Identify which cell holds the provided text, then report its (x, y) central coordinate. 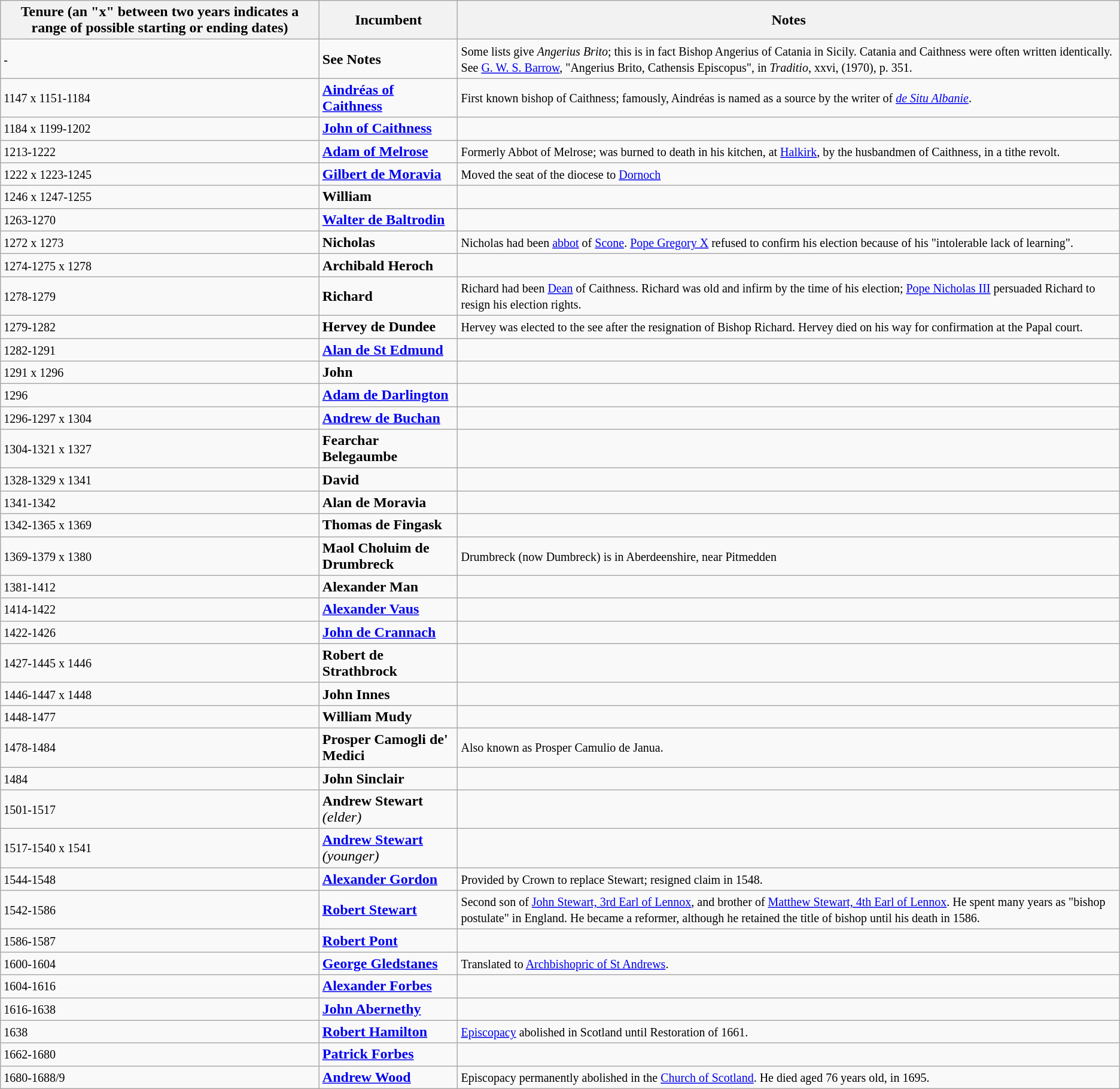
Maol Choluim de Drumbreck (388, 556)
1278-1279 (160, 295)
1296-1297 x 1304 (160, 418)
1422-1426 (160, 632)
1279-1282 (160, 327)
Hervey was elected to the see after the resignation of Bishop Richard. Hervey died on his way for confirmation at the Papal court. (789, 327)
John de Crannach (388, 632)
1272 x 1273 (160, 242)
1341-1342 (160, 502)
1446-1447 x 1448 (160, 694)
1484 (160, 778)
Alan de Moravia (388, 502)
1414-1422 (160, 609)
1304-1321 x 1327 (160, 449)
1501-1517 (160, 810)
Andrew Wood (388, 1077)
Robert de Strathbrock (388, 663)
David (388, 480)
1342-1365 x 1369 (160, 525)
1246 x 1247-1255 (160, 197)
Tenure (an "x" between two years indicates a range of possible starting or ending dates) (160, 20)
John Innes (388, 694)
Prosper Camogli de' Medici (388, 748)
1369-1379 x 1380 (160, 556)
Drumbreck (now Dumbreck) is in Aberdeenshire, near Pitmedden (789, 556)
1147 x 1151-1184 (160, 98)
1478-1484 (160, 748)
Gilbert de Moravia (388, 174)
1184 x 1199-1202 (160, 129)
Patrick Forbes (388, 1054)
1544-1548 (160, 879)
1600-1604 (160, 963)
Alexander Gordon (388, 879)
William (388, 197)
1517-1540 x 1541 (160, 848)
1638 (160, 1032)
1291 x 1296 (160, 373)
Walter de Baltrodin (388, 219)
Richard (388, 295)
William Mudy (388, 716)
Translated to Archbishopric of St Andrews. (789, 963)
1296 (160, 395)
Nicholas had been abbot of Scone. Pope Gregory X refused to confirm his election because of his "intolerable lack of learning". (789, 242)
- (160, 59)
1448-1477 (160, 716)
Alexander Man (388, 587)
John Sinclair (388, 778)
Alexander Vaus (388, 609)
1586-1587 (160, 941)
John Abernethy (388, 1009)
Provided by Crown to replace Stewart; resigned claim in 1548. (789, 879)
1662-1680 (160, 1054)
1427-1445 x 1446 (160, 663)
Formerly Abbot of Melrose; was burned to death in his kitchen, at Halkirk, by the husbandmen of Caithness, in a tithe revolt. (789, 151)
Archibald Heroch (388, 265)
Thomas de Fingask (388, 525)
1263-1270 (160, 219)
Andrew Stewart (younger) (388, 848)
Alan de St Edmund (388, 350)
1213-1222 (160, 151)
First known bishop of Caithness; famously, Aindréas is named as a source by the writer of de Situ Albanie. (789, 98)
1604-1616 (160, 986)
Aindréas of Caithness (388, 98)
Robert Pont (388, 941)
John of Caithness (388, 129)
Episcopacy abolished in Scotland until Restoration of 1661. (789, 1032)
Alexander Forbes (388, 986)
1616-1638 (160, 1009)
1328-1329 x 1341 (160, 480)
Incumbent (388, 20)
1381-1412 (160, 587)
Adam de Darlington (388, 395)
Robert Hamilton (388, 1032)
See Notes (388, 59)
Andrew de Buchan (388, 418)
Moved the seat of the diocese to Dornoch (789, 174)
John (388, 373)
George Gledstanes (388, 963)
1222 x 1223-1245 (160, 174)
Robert Stewart (388, 910)
Also known as Prosper Camulio de Janua. (789, 748)
Andrew Stewart (elder) (388, 810)
Fearchar Belegaumbe (388, 449)
Nicholas (388, 242)
1542-1586 (160, 910)
1274-1275 x 1278 (160, 265)
1680-1688/9 (160, 1077)
1282-1291 (160, 350)
Adam of Melrose (388, 151)
Hervey de Dundee (388, 327)
Notes (789, 20)
Episcopacy permanently abolished in the Church of Scotland. He died aged 76 years old, in 1695. (789, 1077)
